Capture the cell that displays the provided text and extract its (X, Y) central coordinate. 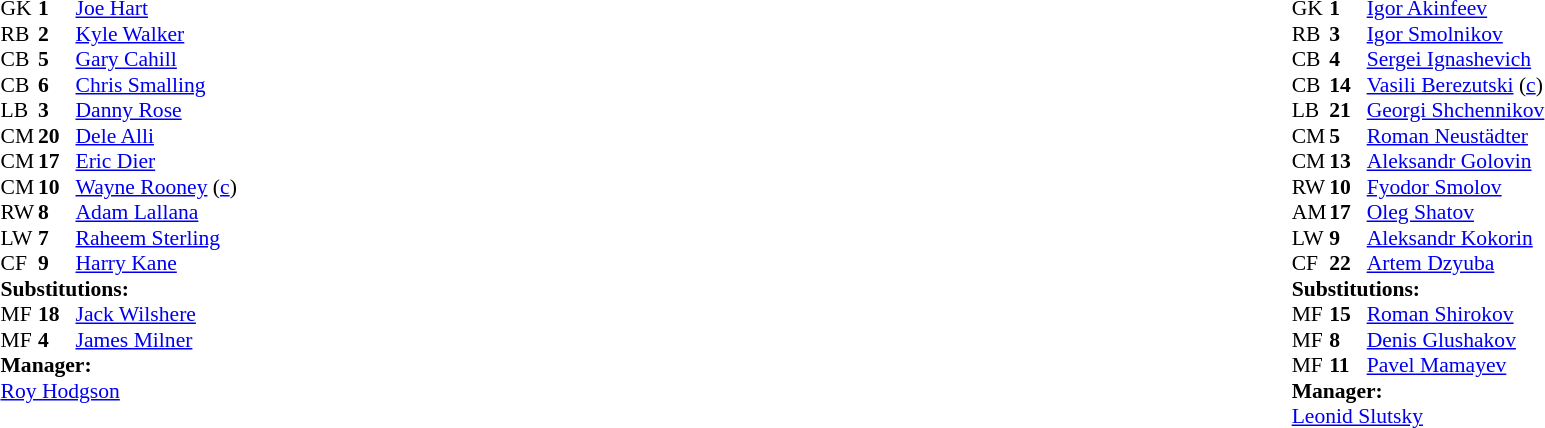
Roman Shirokov (1456, 315)
Artem Dzyuba (1456, 263)
Danny Rose (156, 111)
Aleksandr Kokorin (1456, 238)
18 (57, 315)
Denis Glushakov (1456, 340)
Kyle Walker (156, 34)
Jack Wilshere (156, 315)
Wayne Rooney (c) (156, 187)
Raheem Sterling (156, 238)
Aleksandr Golovin (1456, 161)
20 (57, 136)
James Milner (156, 340)
Vasili Berezutski (c) (1456, 85)
Gary Cahill (156, 59)
11 (1348, 365)
21 (1348, 111)
Igor Smolnikov (1456, 34)
Roman Neustädter (1456, 136)
15 (1348, 315)
Sergei Ignashevich (1456, 59)
Roy Hodgson (118, 391)
6 (57, 85)
Georgi Shchennikov (1456, 111)
22 (1348, 263)
AM (1311, 213)
7 (57, 238)
13 (1348, 161)
2 (57, 34)
Oleg Shatov (1456, 213)
Pavel Mamayev (1456, 365)
Dele Alli (156, 136)
Harry Kane (156, 263)
14 (1348, 85)
Chris Smalling (156, 85)
Eric Dier (156, 161)
Fyodor Smolov (1456, 187)
Adam Lallana (156, 213)
